Identify which cell holds the provided text, then report its (X, Y) central coordinate. 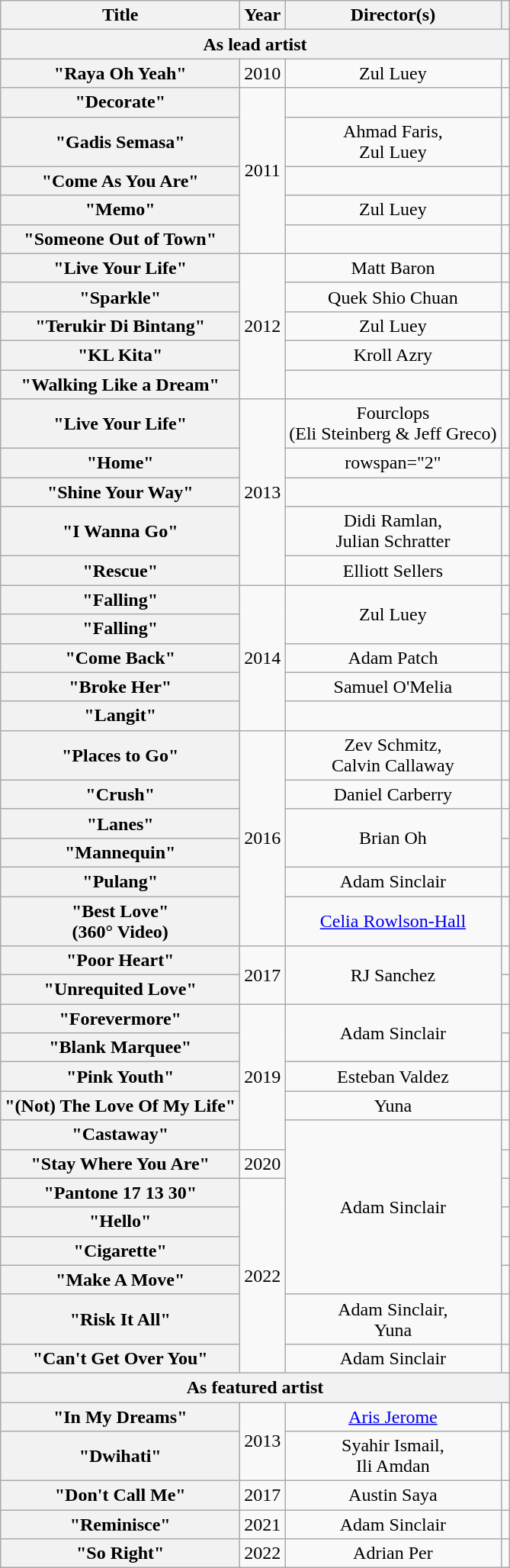
Brian Oh (393, 838)
"Pantone 17 13 30" (120, 1193)
2014 (262, 658)
Title (120, 15)
As featured artist (255, 1387)
"Rescue" (120, 571)
"Sparkle" (120, 297)
2020 (262, 1164)
"Stay Where You Are" (120, 1164)
"Come As You Are" (120, 181)
"Reminisce" (120, 1525)
"Pulang" (120, 881)
"Blank Marquee" (120, 1048)
"I Wanna Go" (120, 531)
"Decorate" (120, 102)
Matt Baron (393, 268)
"Shine Your Way" (120, 492)
Celia Rowlson-Hall (393, 920)
"In My Dreams" (120, 1417)
"Crush" (120, 794)
"Memo" (120, 210)
"Dwihati" (120, 1456)
Daniel Carberry (393, 794)
Fourclops(Eli Steinberg & Jeff Greco) (393, 424)
2011 (262, 171)
Esteban Valdez (393, 1077)
2010 (262, 73)
Adam Sinclair,Yuna (393, 1318)
Year (262, 15)
"Mannequin" (120, 852)
"Don't Call Me" (120, 1496)
2019 (262, 1077)
"Gadis Semasa" (120, 142)
"Lanes" (120, 823)
Kroll Azry (393, 355)
"KL Kita" (120, 355)
"Come Back" (120, 658)
"So Right" (120, 1554)
"Raya Oh Yeah" (120, 73)
"Make A Move" (120, 1280)
Syahir Ismail,Ili Amdan (393, 1456)
"Broke Her" (120, 687)
Austin Saya (393, 1496)
"Places to Go" (120, 755)
Director(s) (393, 15)
Adrian Per (393, 1554)
"Home" (120, 463)
Aris Jerome (393, 1417)
2012 (262, 326)
Elliott Sellers (393, 571)
2021 (262, 1525)
"Risk It All" (120, 1318)
2016 (262, 838)
"Unrequited Love" (120, 990)
"Terukir Di Bintang" (120, 326)
RJ Sanchez (393, 975)
rowspan="2" (393, 463)
"Best Love"(360° Video) (120, 920)
"Forevermore" (120, 1019)
Adam Patch (393, 658)
Quek Shio Chuan (393, 297)
"Langit" (120, 716)
"Poor Heart" (120, 961)
As lead artist (255, 44)
"Pink Youth" (120, 1077)
"(Not) The Love Of My Life" (120, 1106)
Didi Ramlan,Julian Schratter (393, 531)
Ahmad Faris,Zul Luey (393, 142)
"Castaway" (120, 1135)
"Walking Like a Dream" (120, 384)
"Cigarette" (120, 1251)
Zev Schmitz,Calvin Callaway (393, 755)
"Someone Out of Town" (120, 239)
Yuna (393, 1106)
"Hello" (120, 1222)
Samuel O'Melia (393, 687)
"Can't Get Over You" (120, 1358)
